Determine the [x, y] coordinate at the center of the cell enclosing the given text.  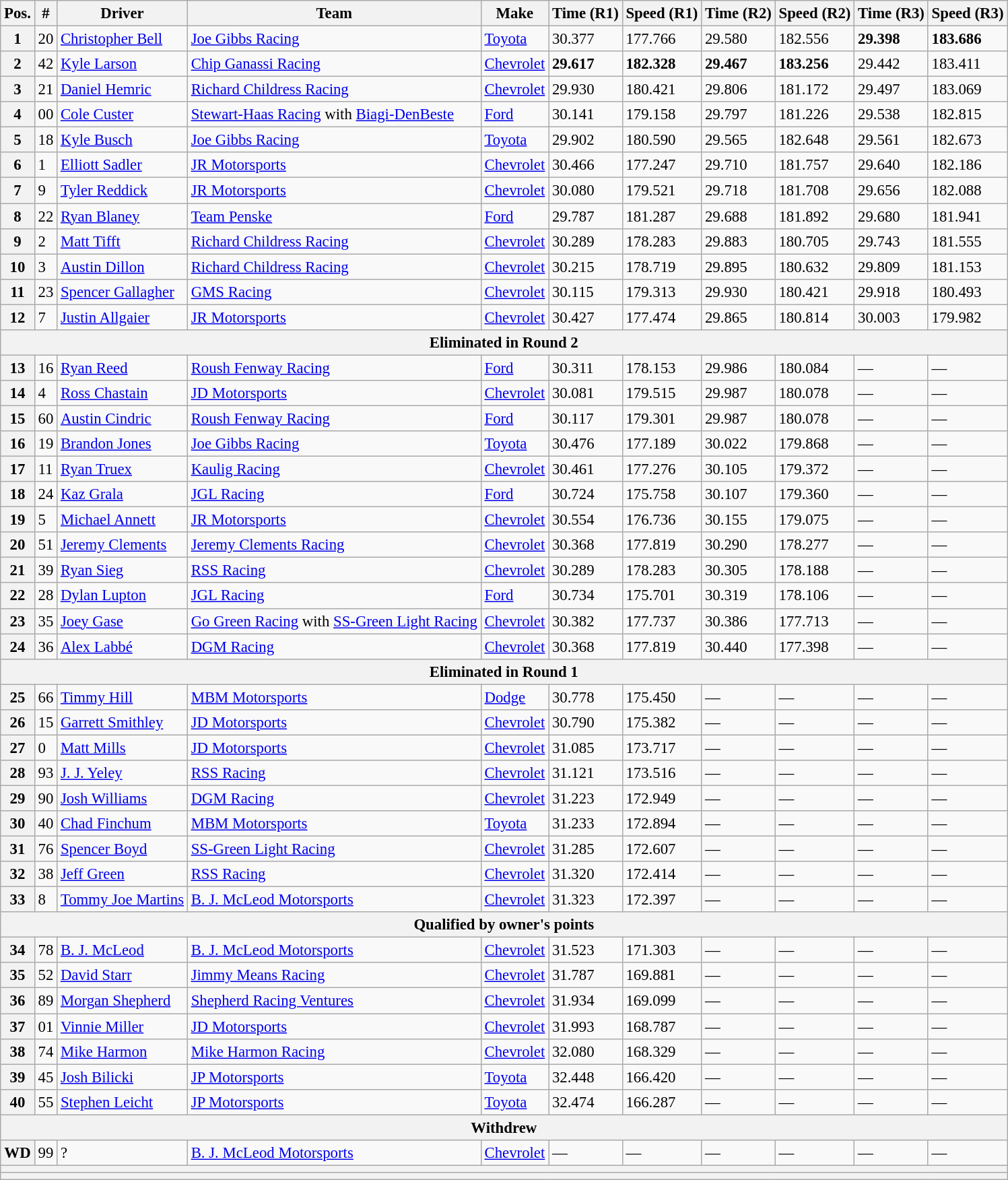
179.360 [815, 494]
180.493 [968, 292]
181.172 [815, 90]
181.287 [662, 216]
99 [46, 1153]
Kaulig Racing [334, 469]
Kyle Larson [123, 64]
30.790 [586, 723]
31 [18, 849]
176.736 [662, 520]
175.450 [662, 697]
31.085 [586, 748]
93 [46, 773]
169.099 [662, 1001]
178.277 [815, 545]
10 [18, 267]
J. J. Yeley [123, 773]
Ryan Reed [123, 368]
Jimmy Means Racing [334, 976]
45 [46, 1077]
Shepherd Racing Ventures [334, 1001]
173.717 [662, 748]
Justin Allgaier [123, 317]
172.949 [662, 798]
179.868 [815, 444]
30.319 [739, 596]
29.617 [586, 64]
Austin Dillon [123, 267]
Kyle Busch [123, 140]
Alex Labbé [123, 647]
179.372 [815, 469]
172.414 [662, 874]
Jeremy Clements Racing [334, 545]
31.523 [586, 950]
31.787 [586, 976]
183.686 [968, 39]
33 [18, 900]
29.895 [739, 267]
177.474 [662, 317]
30.081 [586, 393]
181.708 [815, 191]
30.461 [586, 469]
30.080 [586, 191]
34 [18, 950]
182.186 [968, 165]
175.758 [662, 494]
60 [46, 418]
29.918 [892, 292]
17 [18, 469]
173.516 [662, 773]
183.256 [815, 64]
31.320 [586, 874]
Team Penske [334, 216]
182.328 [662, 64]
29.806 [739, 90]
31.233 [586, 824]
172.397 [662, 900]
0 [46, 748]
182.556 [815, 39]
13 [18, 368]
29.710 [739, 165]
? [123, 1153]
01 [46, 1026]
31.323 [586, 900]
172.894 [662, 824]
180.084 [815, 368]
182.673 [968, 140]
Josh Williams [123, 798]
Ryan Sieg [123, 570]
182.815 [968, 114]
180.590 [662, 140]
179.982 [968, 317]
Brandon Jones [123, 444]
31.121 [586, 773]
183.069 [968, 90]
183.411 [968, 64]
32.474 [586, 1102]
Eliminated in Round 1 [504, 671]
30.115 [586, 292]
31.934 [586, 1001]
14 [18, 393]
179.515 [662, 393]
25 [18, 697]
181.941 [968, 216]
29.565 [739, 140]
Pos. [18, 13]
Eliminated in Round 2 [504, 343]
Kaz Grala [123, 494]
29.580 [739, 39]
B. J. McLeod [123, 950]
Morgan Shepherd [123, 1001]
181.226 [815, 114]
30.377 [586, 39]
30.003 [892, 317]
Matt Tifft [123, 241]
Time (R3) [892, 13]
90 [46, 798]
166.420 [662, 1077]
175.382 [662, 723]
29.902 [586, 140]
Time (R2) [739, 13]
Tyler Reddick [123, 191]
29.640 [892, 165]
30.427 [586, 317]
179.301 [662, 418]
30.305 [739, 570]
Elliott Sadler [123, 165]
Team [334, 13]
179.158 [662, 114]
168.787 [662, 1026]
Time (R1) [586, 13]
52 [46, 976]
29.718 [739, 191]
180.632 [815, 267]
29.743 [892, 241]
12 [18, 317]
30.141 [586, 114]
168.329 [662, 1051]
74 [46, 1051]
29.656 [892, 191]
Tommy Joe Martins [123, 900]
Jeremy Clements [123, 545]
66 [46, 697]
177.766 [662, 39]
6 [18, 165]
Daniel Hemric [123, 90]
179.313 [662, 292]
179.075 [815, 520]
30.440 [739, 647]
Garrett Smithley [123, 723]
180.814 [815, 317]
29.467 [739, 64]
30.778 [586, 697]
177.247 [662, 165]
Austin Cindric [123, 418]
182.648 [815, 140]
# [46, 13]
Chad Finchum [123, 824]
31.993 [586, 1026]
181.555 [968, 241]
30.311 [586, 368]
30.386 [739, 621]
Stephen Leicht [123, 1102]
Christopher Bell [123, 39]
29.561 [892, 140]
29.497 [892, 90]
181.757 [815, 165]
31.285 [586, 849]
31.223 [586, 798]
169.881 [662, 976]
Timmy Hill [123, 697]
177.189 [662, 444]
Withdrew [504, 1127]
181.892 [815, 216]
175.701 [662, 596]
30.734 [586, 596]
177.398 [815, 647]
89 [46, 1001]
Matt Mills [123, 748]
Go Green Racing with SS-Green Light Racing [334, 621]
Jeff Green [123, 874]
177.276 [662, 469]
29.442 [892, 64]
179.521 [662, 191]
30.215 [586, 267]
Ross Chastain [123, 393]
Cole Custer [123, 114]
32 [18, 874]
177.737 [662, 621]
SS-Green Light Racing [334, 849]
30.290 [739, 545]
29.809 [892, 267]
29.680 [892, 216]
WD [18, 1153]
55 [46, 1102]
GMS Racing [334, 292]
Dodge [514, 697]
Mike Harmon Racing [334, 1051]
42 [46, 64]
178.153 [662, 368]
30.155 [739, 520]
30.107 [739, 494]
29.688 [739, 216]
Joey Gase [123, 621]
Qualified by owner's points [504, 925]
29.538 [892, 114]
30.022 [739, 444]
Josh Bilicki [123, 1077]
Vinnie Miller [123, 1026]
Driver [123, 13]
181.153 [968, 267]
Ryan Blaney [123, 216]
178.188 [815, 570]
29 [18, 798]
29.787 [586, 216]
27 [18, 748]
30.117 [586, 418]
171.303 [662, 950]
180.705 [815, 241]
172.607 [662, 849]
29.865 [739, 317]
Spencer Boyd [123, 849]
Chip Ganassi Racing [334, 64]
26 [18, 723]
30.554 [586, 520]
29.398 [892, 39]
Make [514, 13]
Spencer Gallagher [123, 292]
76 [46, 849]
51 [46, 545]
30 [18, 824]
32.448 [586, 1077]
Mike Harmon [123, 1051]
30.476 [586, 444]
166.287 [662, 1102]
178.106 [815, 596]
Speed (R2) [815, 13]
Dylan Lupton [123, 596]
30.105 [739, 469]
178.719 [662, 267]
Speed (R3) [968, 13]
David Starr [123, 976]
00 [46, 114]
78 [46, 950]
29.986 [739, 368]
182.088 [968, 191]
30.382 [586, 621]
30.724 [586, 494]
29.883 [739, 241]
30.466 [586, 165]
Stewart-Haas Racing with Biagi-DenBeste [334, 114]
Ryan Truex [123, 469]
32.080 [586, 1051]
177.713 [815, 621]
29.797 [739, 114]
Speed (R1) [662, 13]
Michael Annett [123, 520]
37 [18, 1026]
